Identify which cell holds the provided text, then report its [x, y] central coordinate. 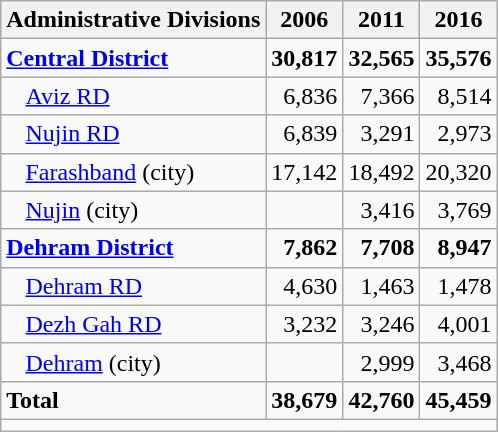
30,817 [304, 58]
2,999 [382, 362]
Dehram (city) [134, 362]
18,492 [382, 172]
32,565 [382, 58]
4,001 [458, 324]
Administrative Divisions [134, 20]
Aviz RD [134, 96]
3,468 [458, 362]
45,459 [458, 400]
Nujin (city) [134, 210]
2016 [458, 20]
Central District [134, 58]
3,232 [304, 324]
Farashband (city) [134, 172]
Dehram District [134, 248]
3,416 [382, 210]
Dezh Gah RD [134, 324]
8,947 [458, 248]
3,291 [382, 134]
17,142 [304, 172]
42,760 [382, 400]
Total [134, 400]
6,839 [304, 134]
1,463 [382, 286]
2,973 [458, 134]
Nujin RD [134, 134]
2006 [304, 20]
20,320 [458, 172]
6,836 [304, 96]
38,679 [304, 400]
2011 [382, 20]
7,708 [382, 248]
3,769 [458, 210]
7,366 [382, 96]
4,630 [304, 286]
35,576 [458, 58]
Dehram RD [134, 286]
1,478 [458, 286]
3,246 [382, 324]
7,862 [304, 248]
8,514 [458, 96]
